Provide the [X, Y] coordinate of the cell's center where the given text is located.  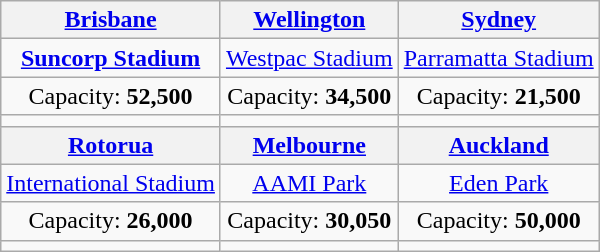
Sydney [498, 20]
Melbourne [309, 145]
Parramatta Stadium [498, 58]
Westpac Stadium [309, 58]
Capacity: 26,000 [111, 221]
Auckland [498, 145]
AAMI Park [309, 183]
Capacity: 52,500 [111, 96]
Rotorua [111, 145]
Suncorp Stadium [111, 58]
Eden Park [498, 183]
Capacity: 50,000 [498, 221]
Capacity: 30,050 [309, 221]
Capacity: 34,500 [309, 96]
Wellington [309, 20]
Brisbane [111, 20]
International Stadium [111, 183]
Capacity: 21,500 [498, 96]
